Detect which cell encompasses the target text, then output its (X, Y) center coordinate. 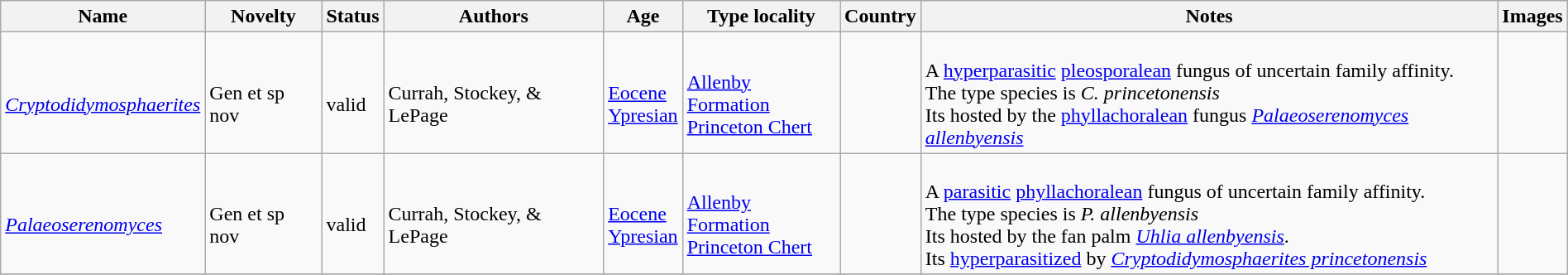
Name (103, 17)
Palaeoserenomyces (103, 214)
Cryptodidymosphaerites (103, 93)
Authors (494, 17)
Images (1532, 17)
Notes (1209, 17)
Type locality (761, 17)
Status (352, 17)
Age (643, 17)
Novelty (263, 17)
Country (881, 17)
